Return the (X, Y) coordinate for the center point of the cell that contains the specified text.  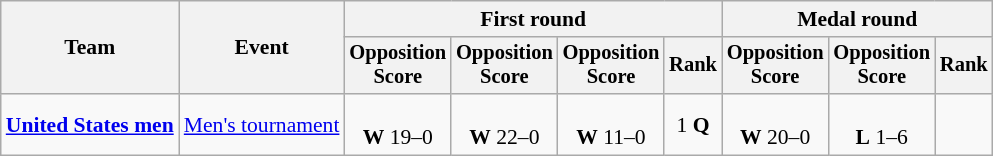
Medal round (858, 19)
First round (532, 19)
L 1–6 (882, 124)
Men's tournament (262, 124)
W 22–0 (504, 124)
W 20–0 (776, 124)
Team (90, 48)
W 11–0 (612, 124)
1 Q (693, 124)
W 19–0 (398, 124)
United States men (90, 124)
Event (262, 48)
